Provide the [X, Y] coordinate of the cell's center where the given text is located.  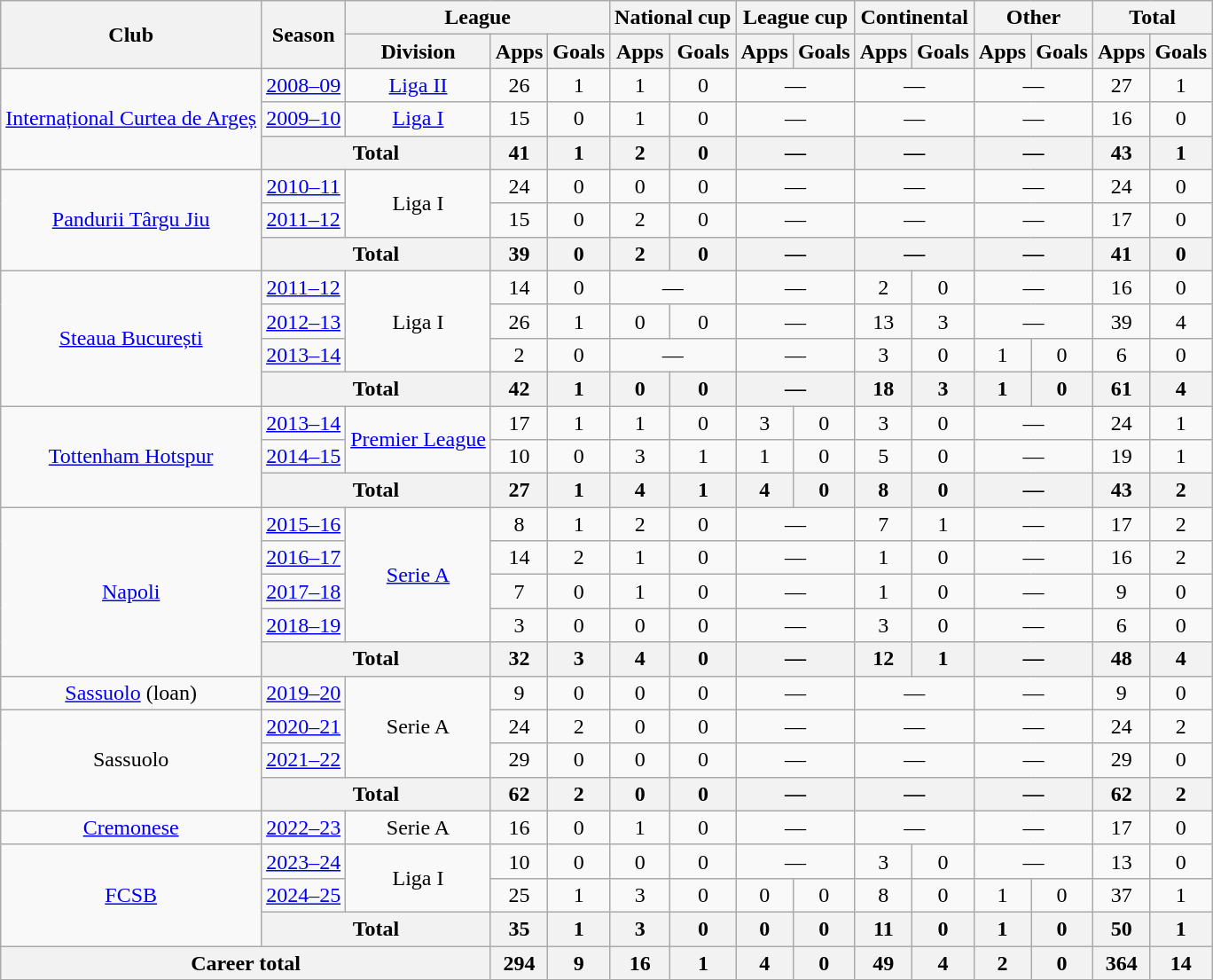
Premier League [419, 440]
Sassuolo [131, 760]
2021–22 [303, 760]
37 [1121, 895]
Internațional Curtea de Argeș [131, 119]
Other [1033, 18]
2009–10 [303, 119]
2014–15 [303, 457]
12 [883, 659]
18 [883, 388]
League [478, 18]
2010–11 [303, 186]
32 [519, 659]
5 [883, 457]
Sassuolo (loan) [131, 693]
2019–20 [303, 693]
League cup [795, 18]
61 [1121, 388]
Club [131, 35]
48 [1121, 659]
Liga II [419, 85]
Pandurii Târgu Jiu [131, 220]
11 [883, 929]
2012–13 [303, 321]
2017–18 [303, 592]
Steaua București [131, 338]
2018–19 [303, 625]
294 [519, 962]
Cremonese [131, 827]
42 [519, 388]
2015–16 [303, 524]
Napoli [131, 592]
Continental [914, 18]
Tottenham Hotspur [131, 457]
2020–21 [303, 726]
FCSB [131, 895]
2023–24 [303, 861]
National cup [673, 18]
2024–25 [303, 895]
2008–09 [303, 85]
2022–23 [303, 827]
Season [303, 35]
50 [1121, 929]
35 [519, 929]
2016–17 [303, 558]
Career total [247, 962]
19 [1121, 457]
25 [519, 895]
364 [1121, 962]
49 [883, 962]
Division [419, 51]
